Search for the cell housing the specified text and yield its [X, Y] center coordinate. 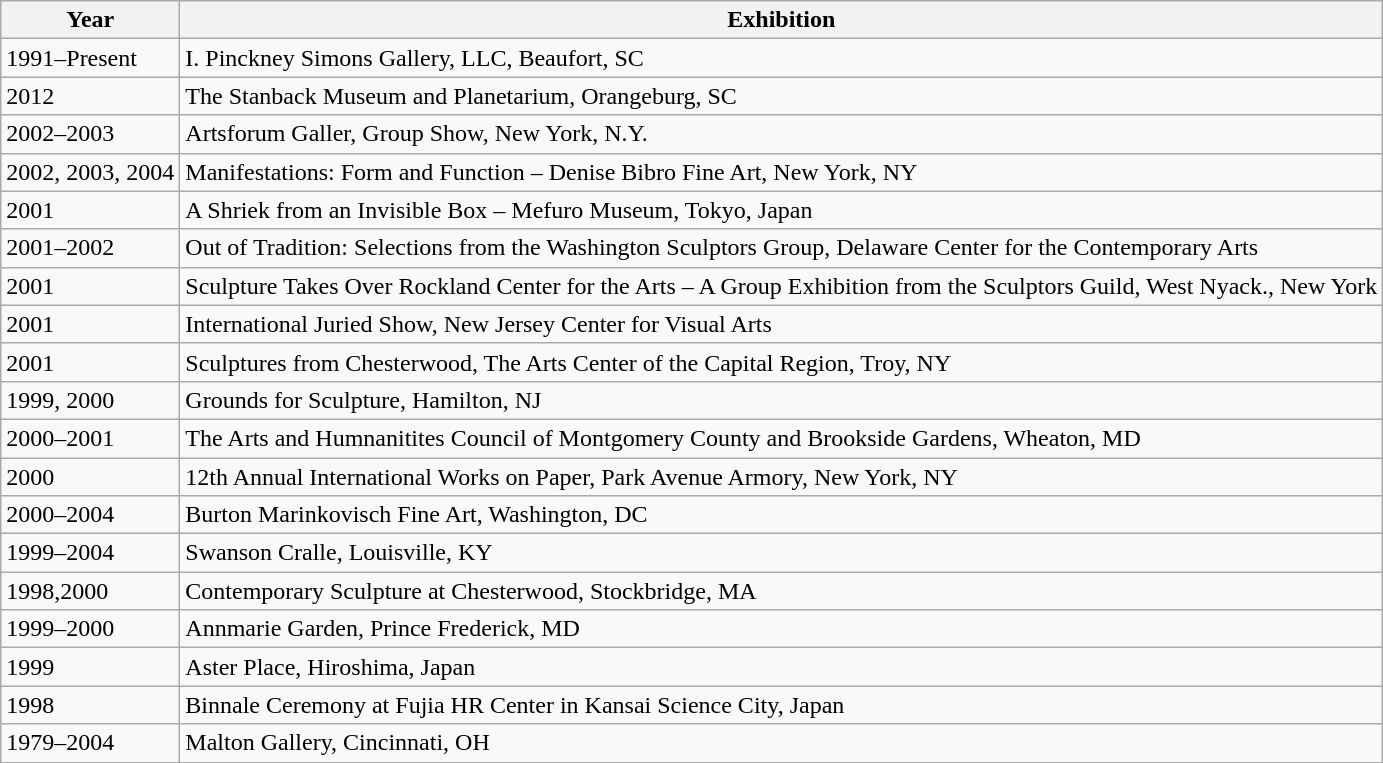
2002, 2003, 2004 [90, 172]
1999–2000 [90, 629]
Grounds for Sculpture, Hamilton, NJ [782, 400]
2000–2001 [90, 438]
1999, 2000 [90, 400]
International Juried Show, New Jersey Center for Visual Arts [782, 324]
I. Pinckney Simons Gallery, LLC, Beaufort, SC [782, 58]
Sculptures from Chesterwood, The Arts Center of the Capital Region, Troy, NY [782, 362]
A Shriek from an Invisible Box – Mefuro Museum, Tokyo, Japan [782, 210]
12th Annual International Works on Paper, Park Avenue Armory, New York, NY [782, 477]
1999 [90, 667]
The Arts and Humnanitites Council of Montgomery County and Brookside Gardens, Wheaton, MD [782, 438]
1979–2004 [90, 743]
2002–2003 [90, 134]
Binnale Ceremony at Fujia HR Center in Kansai Science City, Japan [782, 705]
2001–2002 [90, 248]
1991–Present [90, 58]
1998,2000 [90, 591]
Annmarie Garden, Prince Frederick, MD [782, 629]
1999–2004 [90, 553]
Sculpture Takes Over Rockland Center for the Arts – A Group Exhibition from the Sculptors Guild, West Nyack., New York [782, 286]
Contemporary Sculpture at Chesterwood, Stockbridge, MA [782, 591]
Year [90, 20]
Out of Tradition: Selections from the Washington Sculptors Group, Delaware Center for the Contemporary Arts [782, 248]
Swanson Cralle, Louisville, KY [782, 553]
2000–2004 [90, 515]
2012 [90, 96]
Manifestations: Form and Function – Denise Bibro Fine Art, New York, NY [782, 172]
The Stanback Museum and Planetarium, Orangeburg, SC [782, 96]
2000 [90, 477]
Artsforum Galler, Group Show, New York, N.Y. [782, 134]
Exhibition [782, 20]
Aster Place, Hiroshima, Japan [782, 667]
1998 [90, 705]
Malton Gallery, Cincinnati, OH [782, 743]
Burton Marinkovisch Fine Art, Washington, DC [782, 515]
